Determine the [X, Y] coordinate at the center of the cell enclosing the given text.  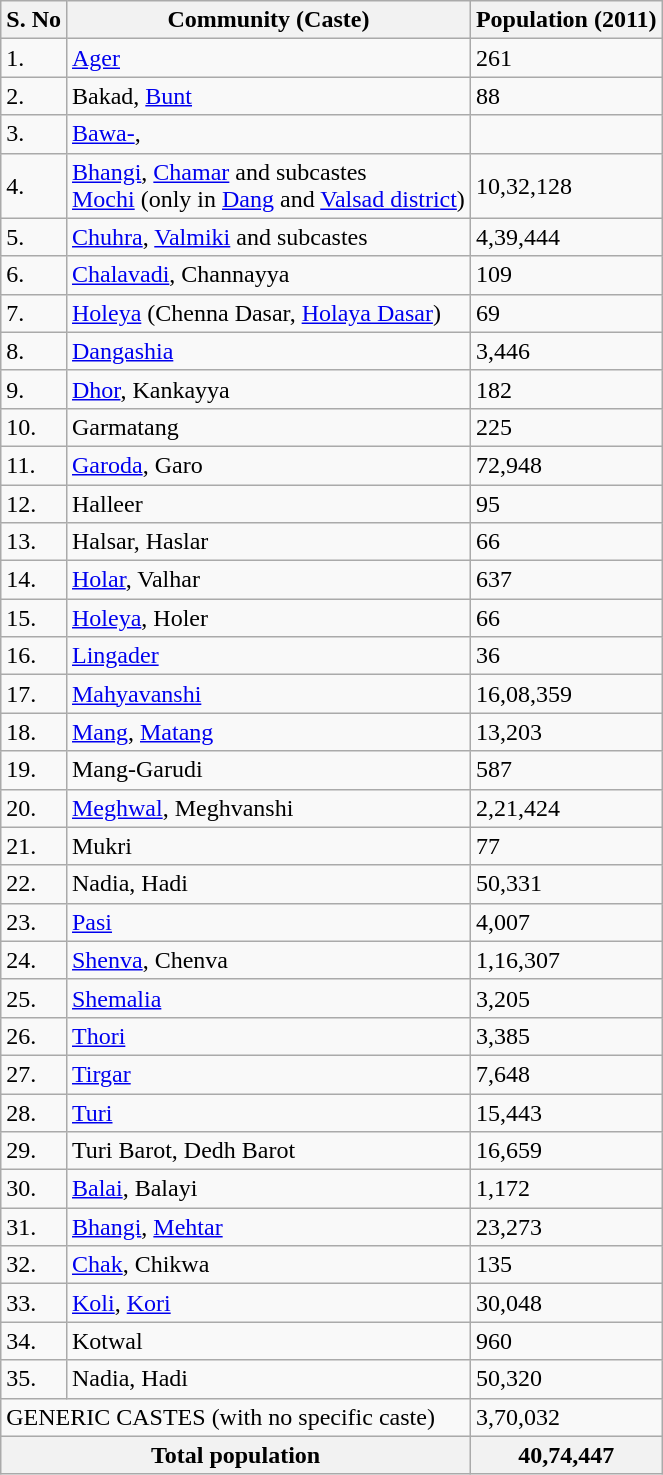
2. [34, 96]
35. [34, 1379]
24. [34, 960]
13. [34, 542]
4. [34, 186]
Bhangi, Mehtar [268, 1227]
10,32,128 [566, 186]
Garmatang [268, 427]
95 [566, 503]
1,172 [566, 1189]
182 [566, 389]
77 [566, 846]
Shenva, Chenva [268, 960]
Dangashia [268, 351]
Halleer [268, 503]
7,648 [566, 1074]
23,273 [566, 1227]
36 [566, 656]
Balai, Balayi [268, 1189]
32. [34, 1265]
Shemalia [268, 998]
12. [34, 503]
Bakad, Bunt [268, 96]
14. [34, 580]
Dhor, Kankayya [268, 389]
1,16,307 [566, 960]
72,948 [566, 465]
109 [566, 275]
17. [34, 694]
31. [34, 1227]
22. [34, 884]
1. [34, 58]
18. [34, 732]
637 [566, 580]
5. [34, 237]
16. [34, 656]
Chuhra, Valmiki and subcastes [268, 237]
3,446 [566, 351]
Lingader [268, 656]
11. [34, 465]
2,21,424 [566, 808]
Bhangi, Chamar and subcastesMochi (only in Dang and Valsad district) [268, 186]
Halsar, Haslar [268, 542]
69 [566, 313]
Koli, Kori [268, 1303]
7. [34, 313]
50,331 [566, 884]
Tirgar [268, 1074]
225 [566, 427]
4,39,444 [566, 237]
Holar, Valhar [268, 580]
3. [34, 134]
4,007 [566, 922]
19. [34, 770]
50,320 [566, 1379]
8. [34, 351]
27. [34, 1074]
30,048 [566, 1303]
Turi Barot, Dedh Barot [268, 1151]
15. [34, 618]
30. [34, 1189]
Mahyavanshi [268, 694]
16,659 [566, 1151]
Population (2011) [566, 20]
13,203 [566, 732]
6. [34, 275]
GENERIC CASTES (with no specific caste) [236, 1417]
10. [34, 427]
Holeya, Holer [268, 618]
34. [34, 1341]
28. [34, 1113]
Bawa-, [268, 134]
S. No [34, 20]
Community (Caste) [268, 20]
135 [566, 1265]
Kotwal [268, 1341]
29. [34, 1151]
587 [566, 770]
20. [34, 808]
40,74,447 [566, 1455]
21. [34, 846]
Mang, Matang [268, 732]
16,08,359 [566, 694]
Garoda, Garo [268, 465]
Total population [236, 1455]
3,385 [566, 1036]
15,443 [566, 1113]
Chak, Chikwa [268, 1265]
25. [34, 998]
3,205 [566, 998]
33. [34, 1303]
3,70,032 [566, 1417]
Chalavadi, Channayya [268, 275]
Thori [268, 1036]
261 [566, 58]
23. [34, 922]
9. [34, 389]
Ager [268, 58]
Mukri [268, 846]
Turi [268, 1113]
Holeya (Chenna Dasar, Holaya Dasar) [268, 313]
Mang-Garudi [268, 770]
960 [566, 1341]
Meghwal, Meghvanshi [268, 808]
88 [566, 96]
26. [34, 1036]
Pasi [268, 922]
